Scan for the cell matching the given text and deliver its [x, y] coordinate at center. 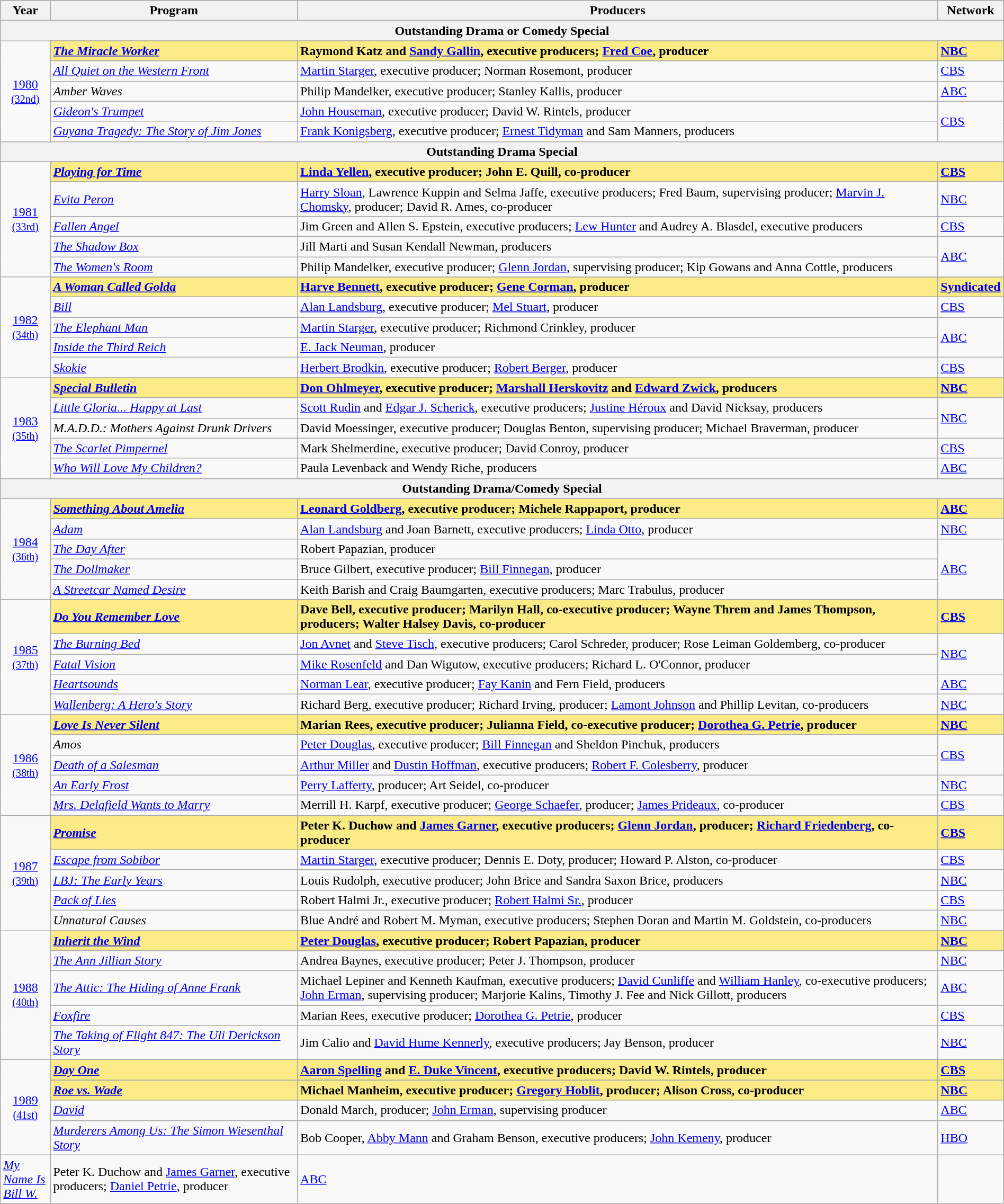
Peter Douglas, executive producer; Bill Finnegan and Sheldon Pinchuk, producers [617, 745]
Robert Papazian, producer [617, 549]
Raymond Katz and Sandy Gallin, executive producers; Fred Coe, producer [617, 51]
Martin Starger, executive producer; Richmond Crinkley, producer [617, 327]
Evita Peron [174, 199]
Do You Remember Love [174, 617]
Outstanding Drama/Comedy Special [502, 488]
Roe vs. Wade [174, 1090]
Producers [617, 11]
1983(35th) [25, 428]
Death of a Salesman [174, 765]
The Day After [174, 549]
Amos [174, 745]
The Scarlet Pimpernel [174, 448]
1987(39th) [25, 873]
David [174, 1110]
Philip Mandelker, executive producer; Glenn Jordan, supervising producer; Kip Gowans and Anna Cottle, producers [617, 266]
My Name Is Bill W. [25, 1179]
The Taking of Flight 847: The Uli Derickson Story [174, 1042]
Marian Rees, executive producer; Dorothea G. Petrie, producer [617, 1015]
The Elephant Man [174, 327]
Guyana Tragedy: The Story of Jim Jones [174, 131]
1984(36th) [25, 549]
Martin Starger, executive producer; Norman Rosemont, producer [617, 71]
Outstanding Drama or Comedy Special [502, 31]
Inherit the Wind [174, 940]
Alan Landsburg, executive producer; Mel Stuart, producer [617, 307]
The Dollmaker [174, 569]
Year [25, 11]
Norman Lear, executive producer; Fay Kanin and Fern Field, producers [617, 684]
Adam [174, 529]
Fatal Vision [174, 664]
Robert Halmi Jr., executive producer; Robert Halmi Sr., producer [617, 900]
Jim Calio and David Hume Kennerly, executive producers; Jay Benson, producer [617, 1042]
LBJ: The Early Years [174, 880]
A Streetcar Named Desire [174, 590]
Who Will Love My Children? [174, 468]
Leonard Goldberg, executive producer; Michele Rappaport, producer [617, 509]
David Moessinger, executive producer; Douglas Benton, supervising producer; Michael Braverman, producer [617, 428]
Program [174, 11]
Heartsounds [174, 684]
Arthur Miller and Dustin Hoffman, executive producers; Robert F. Colesberry, producer [617, 765]
The Miracle Worker [174, 51]
Alan Landsburg and Joan Barnett, executive producers; Linda Otto, producer [617, 529]
Wallenberg: A Hero's Story [174, 704]
M.A.D.D.: Mothers Against Drunk Drivers [174, 428]
Louis Rudolph, executive producer; John Brice and Sandra Saxon Brice, producers [617, 880]
Perry Lafferty, producer; Art Seidel, co-producer [617, 785]
E. Jack Neuman, producer [617, 347]
Blue André and Robert M. Myman, executive producers; Stephen Doran and Martin M. Goldstein, co-producers [617, 920]
1981(33rd) [25, 219]
Harve Bennett, executive producer; Gene Corman, producer [617, 287]
All Quiet on the Western Front [174, 71]
The Attic: The Hiding of Anne Frank [174, 988]
John Houseman, executive producer; David W. Rintels, producer [617, 111]
Special Bulletin [174, 388]
Unnatural Causes [174, 920]
Bob Cooper, Abby Mann and Graham Benson, executive producers; John Kemeny, producer [617, 1138]
Bruce Gilbert, executive producer; Bill Finnegan, producer [617, 569]
Don Ohlmeyer, executive producer; Marshall Herskovitz and Edward Zwick, producers [617, 388]
Donald March, producer; John Erman, supervising producer [617, 1110]
Jill Marti and Susan Kendall Newman, producers [617, 246]
Little Gloria... Happy at Last [174, 408]
1988(40th) [25, 995]
Peter K. Duchow and James Garner, executive producers; Glenn Jordan, producer; Richard Friedenberg, co-producer [617, 833]
Philip Mandelker, executive producer; Stanley Kallis, producer [617, 91]
Network [971, 11]
Richard Berg, executive producer; Richard Irving, producer; Lamont Johnson and Phillip Levitan, co-producers [617, 704]
Bill [174, 307]
1989(41st) [25, 1107]
The Women's Room [174, 266]
An Early Frost [174, 785]
Something About Amelia [174, 509]
Merrill H. Karpf, executive producer; George Schaefer, producer; James Prideaux, co-producer [617, 805]
Paula Levenback and Wendy Riche, producers [617, 468]
Murderers Among Us: The Simon Wiesenthal Story [174, 1138]
Inside the Third Reich [174, 347]
Foxfire [174, 1015]
1982(34th) [25, 327]
Keith Barish and Craig Baumgarten, executive producers; Marc Trabulus, producer [617, 590]
Jim Green and Allen S. Epstein, executive producers; Lew Hunter and Audrey A. Blasdel, executive producers [617, 226]
Martin Starger, executive producer; Dennis E. Doty, producer; Howard P. Alston, co-producer [617, 860]
Peter Douglas, executive producer; Robert Papazian, producer [617, 940]
Skokie [174, 368]
Day One [174, 1070]
Mike Rosenfeld and Dan Wigutow, executive producers; Richard L. O'Connor, producer [617, 664]
Frank Konigsberg, executive producer; Ernest Tidyman and Sam Manners, producers [617, 131]
Michael Manheim, executive producer; Gregory Hoblit, producer; Alison Cross, co-producer [617, 1090]
The Ann Jillian Story [174, 961]
The Shadow Box [174, 246]
Escape from Sobibor [174, 860]
Promise [174, 833]
Aaron Spelling and E. Duke Vincent, executive producers; David W. Rintels, producer [617, 1070]
1985(37th) [25, 657]
HBO [971, 1138]
Scott Rudin and Edgar J. Scherick, executive producers; Justine Héroux and David Nicksay, producers [617, 408]
Syndicated [971, 287]
Fallen Angel [174, 226]
1986(38th) [25, 765]
The Burning Bed [174, 644]
Herbert Brodkin, executive producer; Robert Berger, producer [617, 368]
Pack of Lies [174, 900]
Love Is Never Silent [174, 725]
Andrea Baynes, executive producer; Peter J. Thompson, producer [617, 961]
Marian Rees, executive producer; Julianna Field, co-executive producer; Dorothea G. Petrie, producer [617, 725]
Mrs. Delafield Wants to Marry [174, 805]
Linda Yellen, executive producer; John E. Quill, co-producer [617, 172]
Amber Waves [174, 91]
Dave Bell, executive producer; Marilyn Hall, co-executive producer; Wayne Threm and James Thompson, producers; Walter Halsey Davis, co-producer [617, 617]
Peter K. Duchow and James Garner, executive producers; Daniel Petrie, producer [174, 1179]
Mark Shelmerdine, executive producer; David Conroy, producer [617, 448]
A Woman Called Golda [174, 287]
1980(32nd) [25, 91]
Gideon's Trumpet [174, 111]
Playing for Time [174, 172]
Jon Avnet and Steve Tisch, executive producers; Carol Schreder, producer; Rose Leiman Goldemberg, co-producer [617, 644]
Outstanding Drama Special [502, 151]
